Detect which cell encompasses the target text, then output its [x, y] center coordinate. 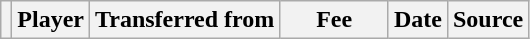
Source [488, 20]
Fee [334, 20]
Player [51, 20]
Transferred from [185, 20]
Date [418, 20]
